For the text-containing cell, return its midpoint in [X, Y] coordinate format. 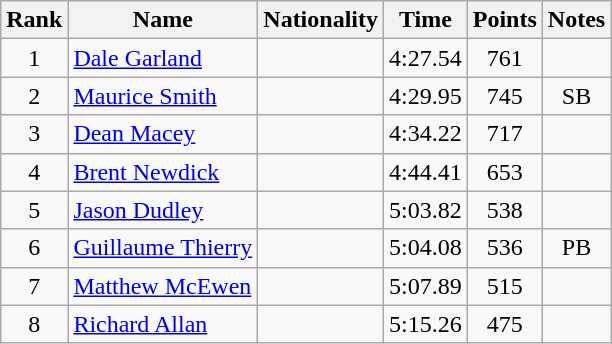
761 [504, 58]
Guillaume Thierry [163, 248]
538 [504, 210]
4 [34, 172]
515 [504, 286]
653 [504, 172]
Dean Macey [163, 134]
8 [34, 324]
717 [504, 134]
Name [163, 20]
5:04.08 [426, 248]
Jason Dudley [163, 210]
5 [34, 210]
5:07.89 [426, 286]
Rank [34, 20]
Brent Newdick [163, 172]
Dale Garland [163, 58]
4:44.41 [426, 172]
745 [504, 96]
536 [504, 248]
Notes [576, 20]
SB [576, 96]
3 [34, 134]
475 [504, 324]
Points [504, 20]
4:27.54 [426, 58]
Maurice Smith [163, 96]
4:34.22 [426, 134]
7 [34, 286]
Nationality [321, 20]
Richard Allan [163, 324]
Matthew McEwen [163, 286]
5:03.82 [426, 210]
4:29.95 [426, 96]
6 [34, 248]
2 [34, 96]
Time [426, 20]
5:15.26 [426, 324]
PB [576, 248]
1 [34, 58]
